Output the [X, Y] coordinate of the center of the cell containing the given text.  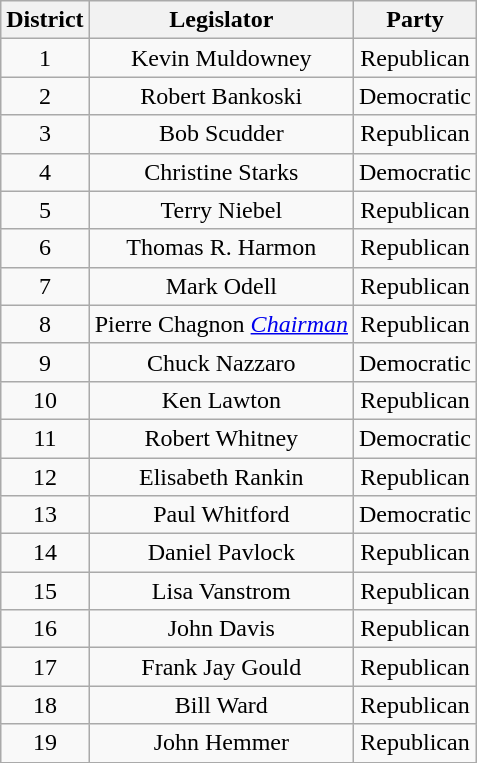
Robert Bankoski [221, 96]
6 [45, 248]
8 [45, 324]
2 [45, 96]
District [45, 20]
Pierre Chagnon Chairman [221, 324]
John Hemmer [221, 743]
13 [45, 515]
Terry Niebel [221, 210]
Ken Lawton [221, 400]
15 [45, 591]
19 [45, 743]
Chuck Nazzaro [221, 362]
John Davis [221, 629]
Bill Ward [221, 705]
Mark Odell [221, 286]
1 [45, 58]
Elisabeth Rankin [221, 477]
4 [45, 172]
Frank Jay Gould [221, 667]
Lisa Vanstrom [221, 591]
9 [45, 362]
Legislator [221, 20]
Thomas R. Harmon [221, 248]
Bob Scudder [221, 134]
17 [45, 667]
Christine Starks [221, 172]
Daniel Pavlock [221, 553]
3 [45, 134]
10 [45, 400]
5 [45, 210]
14 [45, 553]
7 [45, 286]
18 [45, 705]
Kevin Muldowney [221, 58]
Robert Whitney [221, 438]
Paul Whitford [221, 515]
Party [416, 20]
16 [45, 629]
11 [45, 438]
12 [45, 477]
